For the text-containing cell, return its midpoint in (x, y) coordinate format. 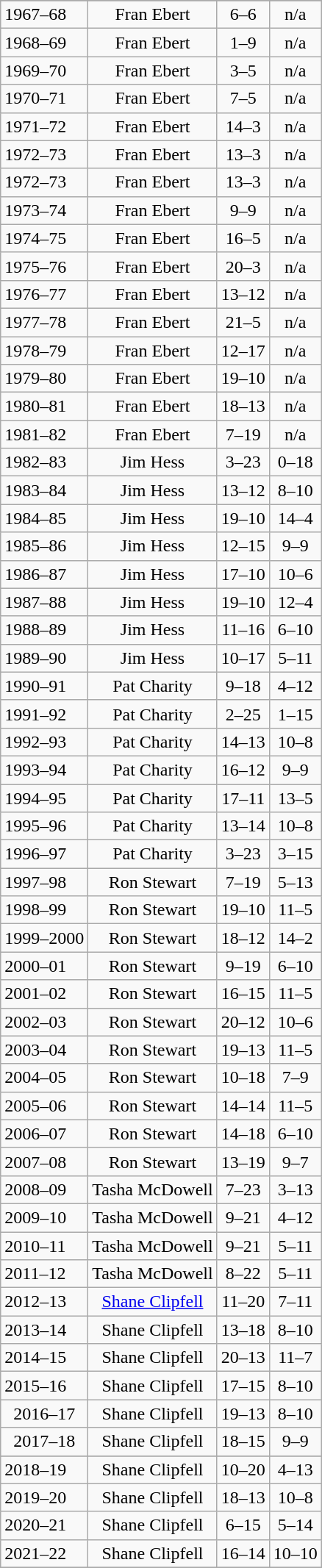
2000–01 (44, 966)
0–18 (296, 462)
6–15 (243, 1525)
11–16 (243, 630)
13–5 (296, 798)
2012–13 (44, 1302)
1990–91 (44, 686)
16–12 (243, 770)
1994–95 (44, 798)
17–11 (243, 798)
10–10 (296, 1553)
1974–75 (44, 238)
21–5 (243, 322)
12–4 (296, 602)
2009–10 (44, 1217)
2011–12 (44, 1274)
1970–71 (44, 99)
4–13 (296, 1469)
13–19 (243, 1161)
2007–08 (44, 1161)
1986–87 (44, 574)
14–13 (243, 742)
7–23 (243, 1189)
10–18 (243, 1078)
17–15 (243, 1386)
18–15 (243, 1442)
1967–68 (44, 15)
2020–21 (44, 1525)
1985–86 (44, 546)
14–14 (243, 1106)
20–3 (243, 266)
2004–05 (44, 1078)
2010–11 (44, 1246)
1998–99 (44, 910)
1975–76 (44, 266)
16–15 (243, 994)
14–3 (243, 126)
2003–04 (44, 1050)
10–17 (243, 658)
2–25 (243, 714)
1976–77 (44, 294)
1982–83 (44, 462)
1973–74 (44, 210)
1995–96 (44, 826)
2017–18 (44, 1442)
1988–89 (44, 630)
14–4 (296, 518)
12–15 (243, 546)
2013–14 (44, 1330)
1–9 (243, 43)
1993–94 (44, 770)
1968–69 (44, 43)
6–6 (243, 15)
1981–82 (44, 434)
1983–84 (44, 490)
7–9 (296, 1078)
10–20 (243, 1469)
20–13 (243, 1358)
2014–15 (44, 1358)
1997–98 (44, 882)
1977–78 (44, 322)
2008–09 (44, 1189)
9–7 (296, 1161)
20–12 (243, 1022)
2001–02 (44, 994)
3–13 (296, 1189)
1979–80 (44, 379)
5–13 (296, 882)
9–19 (243, 966)
9–18 (243, 686)
1992–93 (44, 742)
1991–92 (44, 714)
17–10 (243, 574)
2018–19 (44, 1469)
1996–97 (44, 854)
11–20 (243, 1302)
14–18 (243, 1134)
12–17 (243, 351)
3–5 (243, 71)
7–5 (243, 99)
1989–90 (44, 658)
1969–70 (44, 71)
2021–22 (44, 1553)
2002–03 (44, 1022)
2019–20 (44, 1497)
13–18 (243, 1330)
3–15 (296, 854)
1984–85 (44, 518)
14–2 (296, 938)
16–14 (243, 1553)
2016–17 (44, 1414)
8–22 (243, 1274)
2005–06 (44, 1106)
1–15 (296, 714)
1980–81 (44, 407)
16–5 (243, 238)
2015–16 (44, 1386)
11–7 (296, 1358)
1971–72 (44, 126)
7–11 (296, 1302)
5–14 (296, 1525)
1987–88 (44, 602)
13–14 (243, 826)
1999–2000 (44, 938)
18–12 (243, 938)
1978–79 (44, 351)
2006–07 (44, 1134)
